Search for the cell housing the specified text and yield its [X, Y] center coordinate. 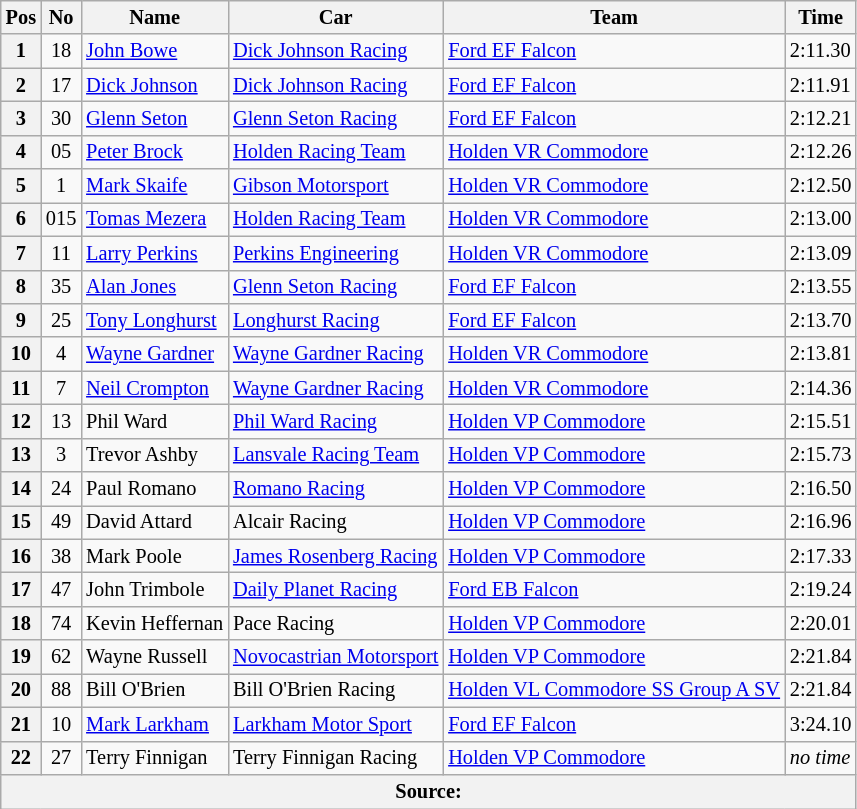
5 [21, 186]
Romano Racing [336, 489]
Tomas Mezera [154, 219]
Pos [21, 17]
Novocastrian Motorsport [336, 657]
21 [21, 724]
24 [61, 489]
Bill O'Brien Racing [336, 690]
Name [154, 17]
Larkham Motor Sport [336, 724]
Alan Jones [154, 287]
2:20.01 [820, 623]
2:16.50 [820, 489]
25 [61, 320]
2:13.00 [820, 219]
2:19.24 [820, 589]
Neil Crompton [154, 388]
Ford EB Falcon [614, 589]
Longhurst Racing [336, 320]
Wayne Gardner [154, 354]
Gibson Motorsport [336, 186]
Phil Ward Racing [336, 421]
Mark Larkham [154, 724]
2:12.50 [820, 186]
no time [820, 758]
35 [61, 287]
2:13.55 [820, 287]
Tony Longhurst [154, 320]
49 [61, 522]
Bill O'Brien [154, 690]
3:24.10 [820, 724]
James Rosenberg Racing [336, 556]
47 [61, 589]
Larry Perkins [154, 253]
16 [21, 556]
2:13.70 [820, 320]
30 [61, 118]
19 [21, 657]
8 [21, 287]
05 [61, 152]
2 [21, 85]
74 [61, 623]
Terry Finnigan Racing [336, 758]
Holden VL Commodore SS Group A SV [614, 690]
2:14.36 [820, 388]
88 [61, 690]
Paul Romano [154, 489]
Alcair Racing [336, 522]
Source: [429, 791]
Lansvale Racing Team [336, 455]
22 [21, 758]
Peter Brock [154, 152]
Daily Planet Racing [336, 589]
2:12.26 [820, 152]
Time [820, 17]
Team [614, 17]
No [61, 17]
2:11.30 [820, 51]
Perkins Engineering [336, 253]
12 [21, 421]
62 [61, 657]
Wayne Russell [154, 657]
27 [61, 758]
2:15.51 [820, 421]
2:13.09 [820, 253]
Trevor Ashby [154, 455]
Pace Racing [336, 623]
2:13.81 [820, 354]
Phil Ward [154, 421]
John Bowe [154, 51]
2:11.91 [820, 85]
2:17.33 [820, 556]
Mark Skaife [154, 186]
14 [21, 489]
Dick Johnson [154, 85]
20 [21, 690]
Terry Finnigan [154, 758]
2:12.21 [820, 118]
9 [21, 320]
Mark Poole [154, 556]
John Trimbole [154, 589]
6 [21, 219]
38 [61, 556]
Glenn Seton [154, 118]
David Attard [154, 522]
Car [336, 17]
2:15.73 [820, 455]
15 [21, 522]
Kevin Heffernan [154, 623]
2:16.96 [820, 522]
015 [61, 219]
